Provide the (X, Y) coordinate of the cell's center where the given text is located.  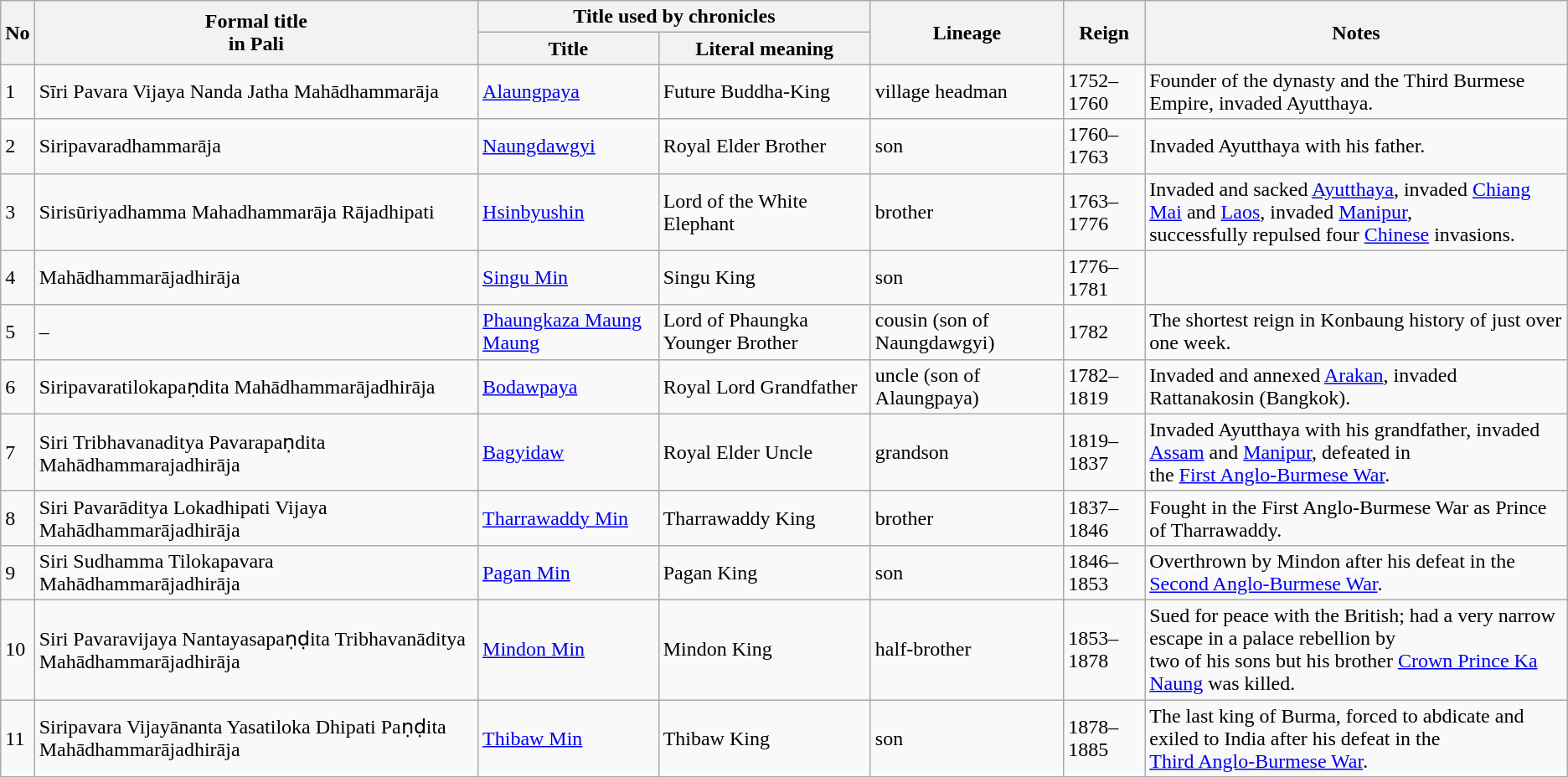
1782 (1104, 332)
uncle (son of Alaungpaya) (967, 387)
Lineage (967, 33)
Pagan Min (569, 573)
Bodawpaya (569, 387)
Siripavaratilokapaṇdita Mahādhammarājadhirāja (256, 387)
Lord of the White Elephant (764, 212)
1846–1853 (1104, 573)
7 (18, 452)
10 (18, 650)
Mindon Min (569, 650)
Naungdawgyi (569, 146)
Siri Pavarāditya Lokadhipati Vijaya Mahādhammarājadhirāja (256, 517)
2 (18, 146)
Literal meaning (764, 49)
1763–1776 (1104, 212)
Title (569, 49)
Siri Pavaravijaya Nantayasapaṇḍita Tribhavanāditya Mahādhammarājadhirāja (256, 650)
Siri Sudhamma Tilokapavara Mahādhammarājadhirāja (256, 573)
Mahādhammarājadhirāja (256, 278)
Royal Lord Grandfather (764, 387)
The last king of Burma, forced to abdicate and exiled to India after his defeat in theThird Anglo-Burmese War. (1357, 738)
9 (18, 573)
1776–1781 (1104, 278)
grandson (967, 452)
1837–1846 (1104, 517)
Thibaw King (764, 738)
Royal Elder Brother (764, 146)
Formal titlein Pali (256, 33)
Bagyidaw (569, 452)
Invaded and annexed Arakan, invaded Rattanakosin (Bangkok). (1357, 387)
village headman (967, 92)
Sued for peace with the British; had a very narrow escape in a palace rebellion bytwo of his sons but his brother Crown Prince Ka Naung was killed. (1357, 650)
Notes (1357, 33)
1760–1763 (1104, 146)
half-brother (967, 650)
1853–1878 (1104, 650)
Overthrown by Mindon after his defeat in the Second Anglo-Burmese War. (1357, 573)
Mindon King (764, 650)
Fought in the First Anglo-Burmese War as Prince of Tharrawaddy. (1357, 517)
– (256, 332)
cousin (son of Naungdawgyi) (967, 332)
No (18, 33)
Pagan King (764, 573)
Hsinbyushin (569, 212)
4 (18, 278)
1878–1885 (1104, 738)
11 (18, 738)
Lord of Phaungka Younger Brother (764, 332)
8 (18, 517)
Siripavaradhammarāja (256, 146)
Phaungkaza Maung Maung (569, 332)
Sīri Pavara Vijaya Nanda Jatha Mahādhammarāja (256, 92)
Invaded and sacked Ayutthaya, invaded Chiang Mai and Laos, invaded Manipur,successfully repulsed four Chinese invasions. (1357, 212)
3 (18, 212)
1782–1819 (1104, 387)
Siripavara Vijayānanta Yasatiloka Dhipati Paṇḍita Mahādhammarājadhirāja (256, 738)
Tharrawaddy King (764, 517)
Invaded Ayutthaya with his father. (1357, 146)
Alaungpaya (569, 92)
6 (18, 387)
Founder of the dynasty and the Third Burmese Empire, invaded Ayutthaya. (1357, 92)
Singu Min (569, 278)
Siri Tribhavanaditya Pavarapaṇdita Mahādhammarajadhirāja (256, 452)
Title used by chronicles (675, 17)
1752–1760 (1104, 92)
5 (18, 332)
Reign (1104, 33)
1 (18, 92)
Sirisūriyadhamma Mahadhammarāja Rājadhipati (256, 212)
Singu King (764, 278)
Royal Elder Uncle (764, 452)
Invaded Ayutthaya with his grandfather, invaded Assam and Manipur, defeated inthe First Anglo-Burmese War. (1357, 452)
The shortest reign in Konbaung history of just over one week. (1357, 332)
Tharrawaddy Min (569, 517)
Future Buddha-King (764, 92)
1819–1837 (1104, 452)
Thibaw Min (569, 738)
